Scan for the cell matching the given text and deliver its [x, y] coordinate at center. 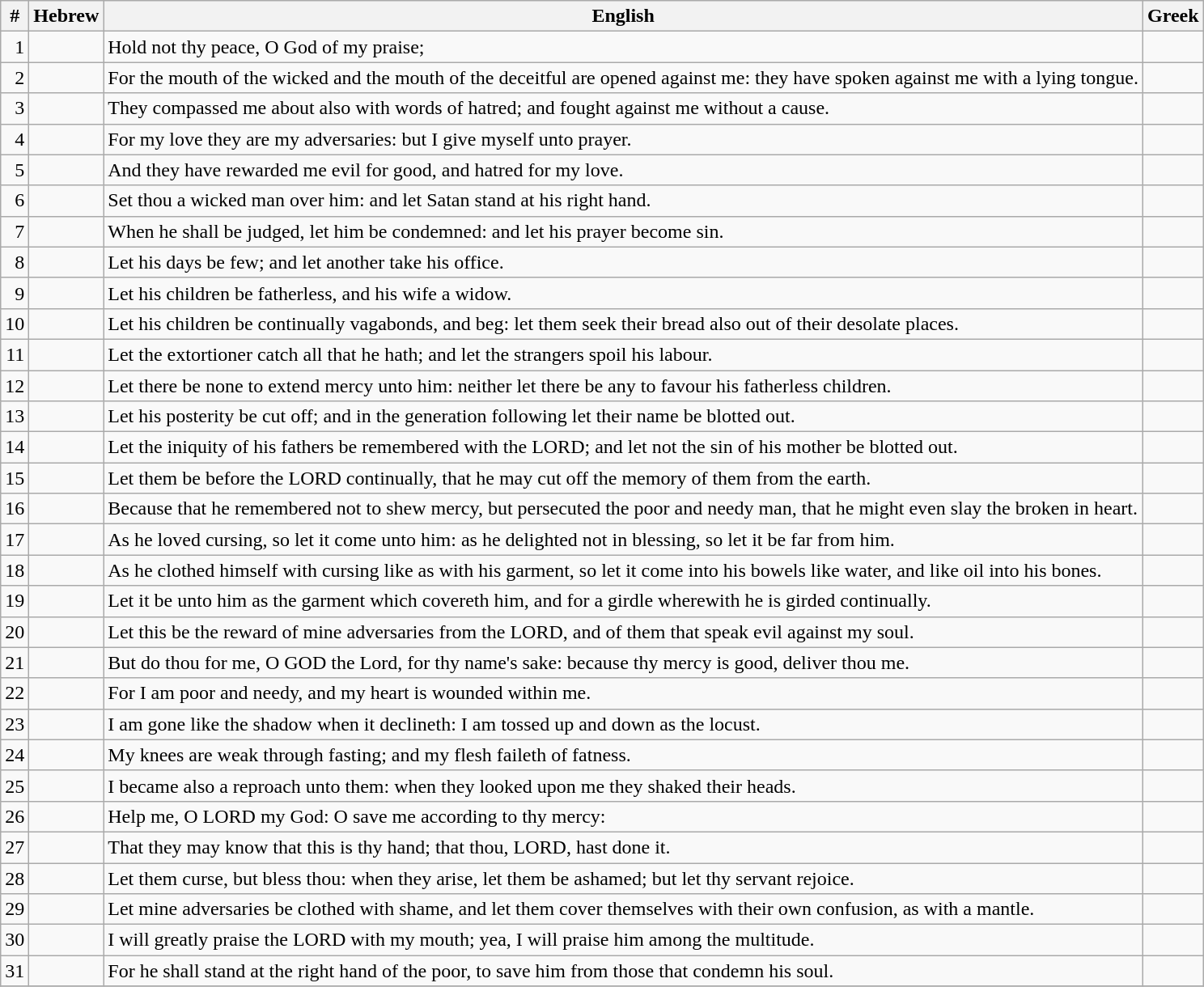
As he clothed himself with cursing like as with his garment, so let it come into his bowels like water, and like oil into his bones. [623, 570]
Let his children be fatherless, and his wife a widow. [623, 293]
Greek [1173, 16]
Let his posterity be cut off; and in the generation following let their name be blotted out. [623, 417]
Let this be the reward of mine adversaries from the LORD, and of them that speak evil against my soul. [623, 632]
5 [15, 170]
Help me, O LORD my God: O save me according to thy mercy: [623, 816]
Let the extortioner catch all that he hath; and let the strangers spoil his labour. [623, 354]
26 [15, 816]
For he shall stand at the right hand of the poor, to save him from those that condemn his soul. [623, 971]
7 [15, 231]
27 [15, 847]
3 [15, 108]
Hebrew [66, 16]
23 [15, 724]
But do thou for me, O GOD the Lord, for thy name's sake: because thy mercy is good, deliver thou me. [623, 663]
My knees are weak through fasting; and my flesh faileth of fatness. [623, 755]
2 [15, 78]
15 [15, 478]
11 [15, 354]
13 [15, 417]
I will greatly praise the LORD with my mouth; yea, I will praise him among the multitude. [623, 940]
That they may know that this is thy hand; that thou, LORD, hast done it. [623, 847]
4 [15, 139]
25 [15, 786]
9 [15, 293]
Let them be before the LORD continually, that he may cut off the memory of them from the earth. [623, 478]
12 [15, 386]
1 [15, 47]
Let there be none to extend mercy unto him: neither let there be any to favour his fatherless children. [623, 386]
18 [15, 570]
Let mine adversaries be clothed with shame, and let them cover themselves with their own confusion, as with a mantle. [623, 909]
20 [15, 632]
Because that he remembered not to shew mercy, but persecuted the poor and needy man, that he might even slay the broken in heart. [623, 509]
# [15, 16]
21 [15, 663]
For my love they are my adversaries: but I give myself unto prayer. [623, 139]
And they have rewarded me evil for good, and hatred for my love. [623, 170]
For the mouth of the wicked and the mouth of the deceitful are opened against me: they have spoken against me with a lying tongue. [623, 78]
29 [15, 909]
31 [15, 971]
As he loved cursing, so let it come unto him: as he delighted not in blessing, so let it be far from him. [623, 540]
14 [15, 447]
28 [15, 878]
22 [15, 693]
Let his children be continually vagabonds, and beg: let them seek their bread also out of their desolate places. [623, 324]
When he shall be judged, let him be condemned: and let his prayer become sin. [623, 231]
Let them curse, but bless thou: when they arise, let them be ashamed; but let thy servant rejoice. [623, 878]
For I am poor and needy, and my heart is wounded within me. [623, 693]
10 [15, 324]
I am gone like the shadow when it declineth: I am tossed up and down as the locust. [623, 724]
English [623, 16]
Hold not thy peace, O God of my praise; [623, 47]
17 [15, 540]
Set thou a wicked man over him: and let Satan stand at his right hand. [623, 201]
Let the iniquity of his fathers be remembered with the LORD; and let not the sin of his mother be blotted out. [623, 447]
I became also a reproach unto them: when they looked upon me they shaked their heads. [623, 786]
16 [15, 509]
8 [15, 262]
Let it be unto him as the garment which covereth him, and for a girdle wherewith he is girded continually. [623, 601]
Let his days be few; and let another take his office. [623, 262]
6 [15, 201]
30 [15, 940]
19 [15, 601]
They compassed me about also with words of hatred; and fought against me without a cause. [623, 108]
24 [15, 755]
